For the text-containing cell, return its midpoint in (x, y) coordinate format. 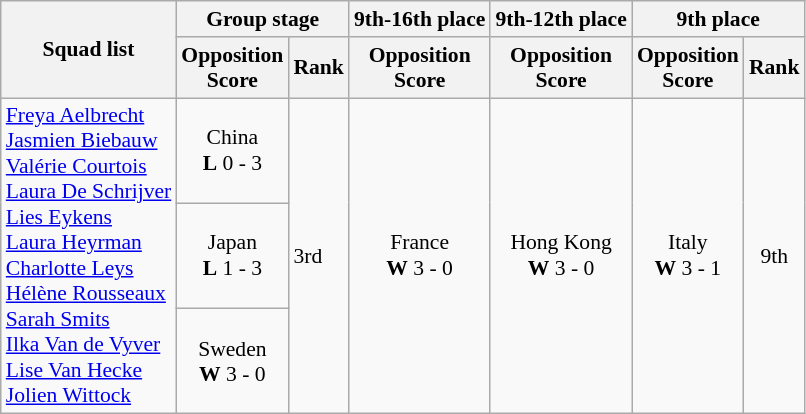
3rd (318, 256)
Hong Kong W 3 - 0 (560, 256)
9th (774, 256)
Japan L 1 - 3 (232, 256)
France W 3 - 0 (420, 256)
Italy W 3 - 1 (688, 256)
9th-16th place (420, 19)
9th-12th place (560, 19)
9th place (718, 19)
Squad list (89, 50)
Group stage (262, 19)
Sweden W 3 - 0 (232, 362)
China L 0 - 3 (232, 150)
